From the cell containing the given text, extract its center point as (x, y) coordinate. 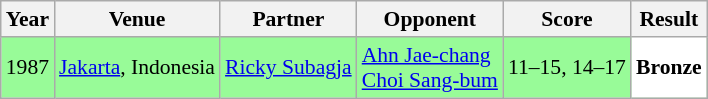
Year (28, 19)
Score (567, 19)
Bronze (669, 68)
Ahn Jae-chang Choi Sang-bum (430, 68)
Result (669, 19)
Jakarta, Indonesia (137, 68)
Ricky Subagja (288, 68)
Opponent (430, 19)
11–15, 14–17 (567, 68)
Venue (137, 19)
Partner (288, 19)
1987 (28, 68)
